Return [X, Y] of the center of cell containing provided text 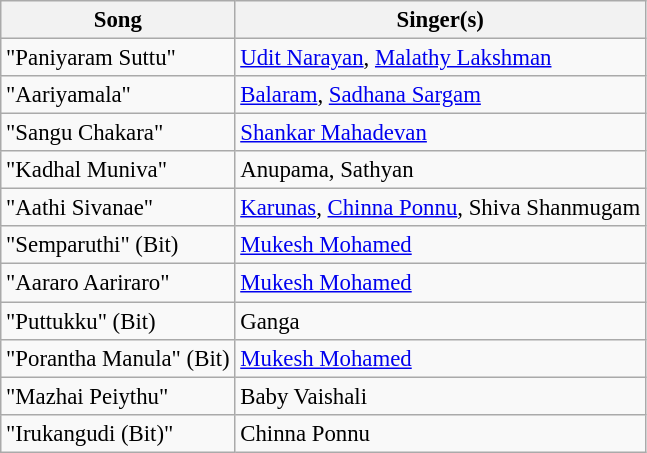
"Puttukku" (Bit) [118, 321]
Chinna Ponnu [440, 433]
Singer(s) [440, 20]
Shankar Mahadevan [440, 133]
"Irukangudi (Bit)" [118, 433]
"Paniyaram Suttu" [118, 58]
"Porantha Manula" (Bit) [118, 358]
Song [118, 20]
"Mazhai Peiythu" [118, 396]
Ganga [440, 321]
"Aararo Aariraro" [118, 283]
Balaram, Sadhana Sargam [440, 95]
Karunas, Chinna Ponnu, Shiva Shanmugam [440, 208]
"Aariyamala" [118, 95]
"Sangu Chakara" [118, 133]
"Semparuthi" (Bit) [118, 245]
"Aathi Sivanae" [118, 208]
"Kadhal Muniva" [118, 170]
Anupama, Sathyan [440, 170]
Udit Narayan, Malathy Lakshman [440, 58]
Baby Vaishali [440, 396]
